Extract the [X, Y] coordinate from the center of the cell holding the provided text.  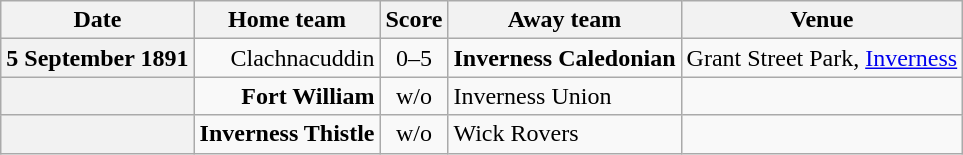
Date [98, 20]
Grant Street Park, Inverness [822, 58]
5 September 1891 [98, 58]
Fort William [287, 96]
0–5 [414, 58]
Venue [822, 20]
Clachnacuddin [287, 58]
Inverness Caledonian [564, 58]
Wick Rovers [564, 134]
Inverness Thistle [287, 134]
Score [414, 20]
Home team [287, 20]
Away team [564, 20]
Inverness Union [564, 96]
